Detect which cell encompasses the target text, then output its [x, y] center coordinate. 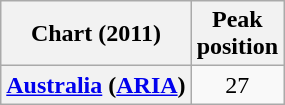
27 [237, 85]
Australia (ARIA) [96, 85]
Chart (2011) [96, 34]
Peakposition [237, 34]
